From the cell containing the given text, extract its center point as (x, y) coordinate. 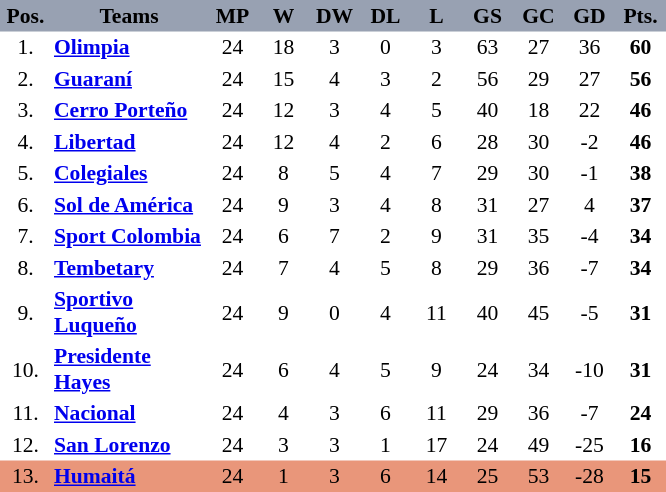
Sportivo Luqueño (129, 312)
Tembetary (129, 268)
11. (26, 414)
8. (26, 268)
-4 (590, 236)
W (284, 16)
14 (436, 476)
Pos. (26, 16)
7. (26, 236)
49 (538, 445)
1. (26, 48)
25 (488, 476)
12. (26, 445)
38 (640, 174)
GS (488, 16)
GC (538, 16)
3. (26, 110)
45 (538, 312)
Cerro Porteño (129, 110)
17 (436, 445)
DW (334, 16)
13. (26, 476)
-1 (590, 174)
Guaraní (129, 79)
Presidente Hayes (129, 368)
San Lorenzo (129, 445)
Pts. (640, 16)
53 (538, 476)
Olimpia (129, 48)
6. (26, 205)
-10 (590, 368)
22 (590, 110)
4. (26, 142)
28 (488, 142)
9. (26, 312)
63 (488, 48)
MP (232, 16)
5. (26, 174)
GD (590, 16)
Humaitá (129, 476)
-5 (590, 312)
10. (26, 368)
37 (640, 205)
35 (538, 236)
Colegiales (129, 174)
Libertad (129, 142)
Teams (129, 16)
Sol de América (129, 205)
L (436, 16)
-2 (590, 142)
Nacional (129, 414)
DL (386, 16)
2. (26, 79)
Sport Colombia (129, 236)
-28 (590, 476)
16 (640, 445)
60 (640, 48)
-25 (590, 445)
